Extract the (x, y) coordinate from the center of the cell holding the provided text.  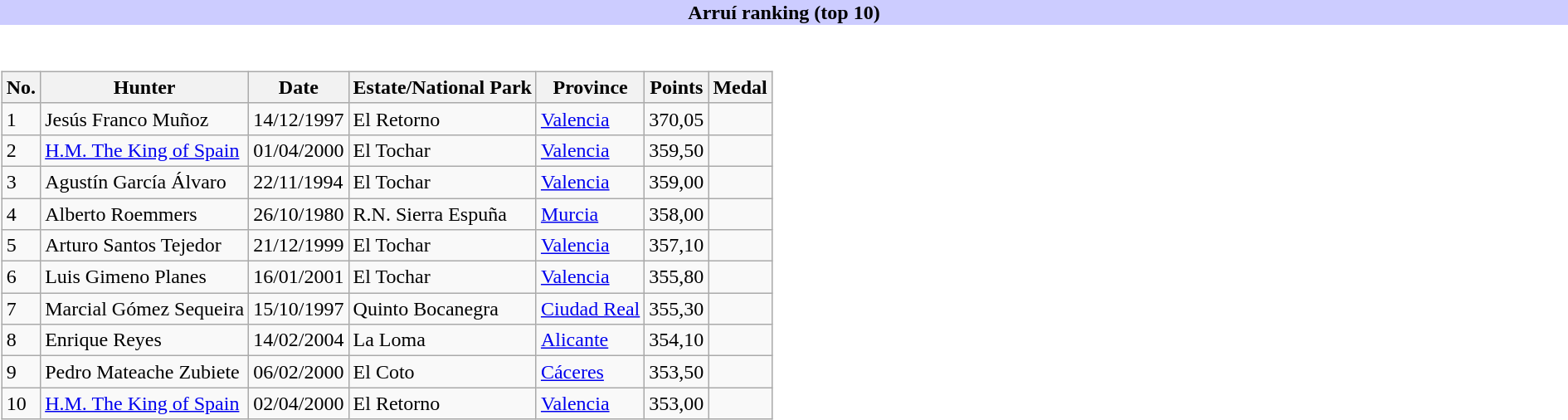
6 (21, 277)
Pedro Mateache Zubiete (144, 372)
355,30 (677, 309)
2 (21, 150)
359,50 (677, 150)
Jesús Franco Muñoz (144, 119)
353,50 (677, 372)
16/01/2001 (299, 277)
15/10/1997 (299, 309)
354,10 (677, 340)
Cáceres (590, 372)
06/02/2000 (299, 372)
Points (677, 87)
Arruí ranking (top 10) (784, 12)
8 (21, 340)
14/12/1997 (299, 119)
5 (21, 246)
357,10 (677, 246)
355,80 (677, 277)
358,00 (677, 213)
01/04/2000 (299, 150)
353,00 (677, 403)
10 (21, 403)
14/02/2004 (299, 340)
Estate/National Park (442, 87)
El Coto (442, 372)
02/04/2000 (299, 403)
4 (21, 213)
R.N. Sierra Espuña (442, 213)
Luis Gimeno Planes (144, 277)
359,00 (677, 182)
22/11/1994 (299, 182)
9 (21, 372)
Date (299, 87)
Medal (740, 87)
Marcial Gómez Sequeira (144, 309)
370,05 (677, 119)
Province (590, 87)
No. (21, 87)
La Loma (442, 340)
Alicante (590, 340)
3 (21, 182)
1 (21, 119)
Enrique Reyes (144, 340)
Alberto Roemmers (144, 213)
7 (21, 309)
21/12/1999 (299, 246)
Ciudad Real (590, 309)
Agustín García Álvaro (144, 182)
Quinto Bocanegra (442, 309)
Arturo Santos Tejedor (144, 246)
26/10/1980 (299, 213)
Murcia (590, 213)
Hunter (144, 87)
